Pinpoint the cell where the given text exists, returning its (X, Y) midpoint coordinate. 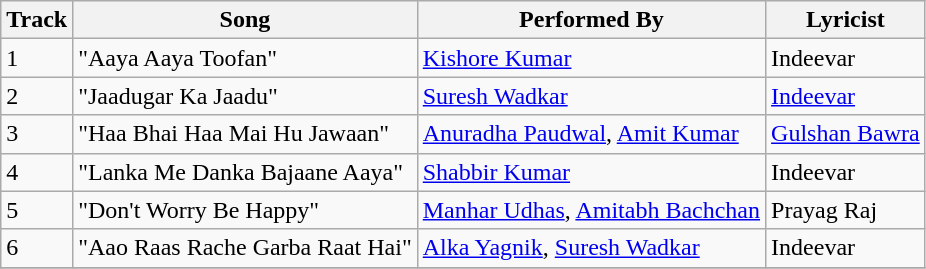
1 (37, 58)
Performed By (591, 20)
"Lanka Me Danka Bajaane Aaya" (246, 172)
Prayag Raj (846, 210)
Suresh Wadkar (591, 96)
5 (37, 210)
Anuradha Paudwal, Amit Kumar (591, 134)
Lyricist (846, 20)
Kishore Kumar (591, 58)
Manhar Udhas, Amitabh Bachchan (591, 210)
Shabbir Kumar (591, 172)
Alka Yagnik, Suresh Wadkar (591, 248)
4 (37, 172)
"Jaadugar Ka Jaadu" (246, 96)
3 (37, 134)
"Haa Bhai Haa Mai Hu Jawaan" (246, 134)
"Don't Worry Be Happy" (246, 210)
6 (37, 248)
Gulshan Bawra (846, 134)
Track (37, 20)
2 (37, 96)
Song (246, 20)
"Aaya Aaya Toofan" (246, 58)
"Aao Raas Rache Garba Raat Hai" (246, 248)
